Capture the cell that displays the provided text and extract its (X, Y) central coordinate. 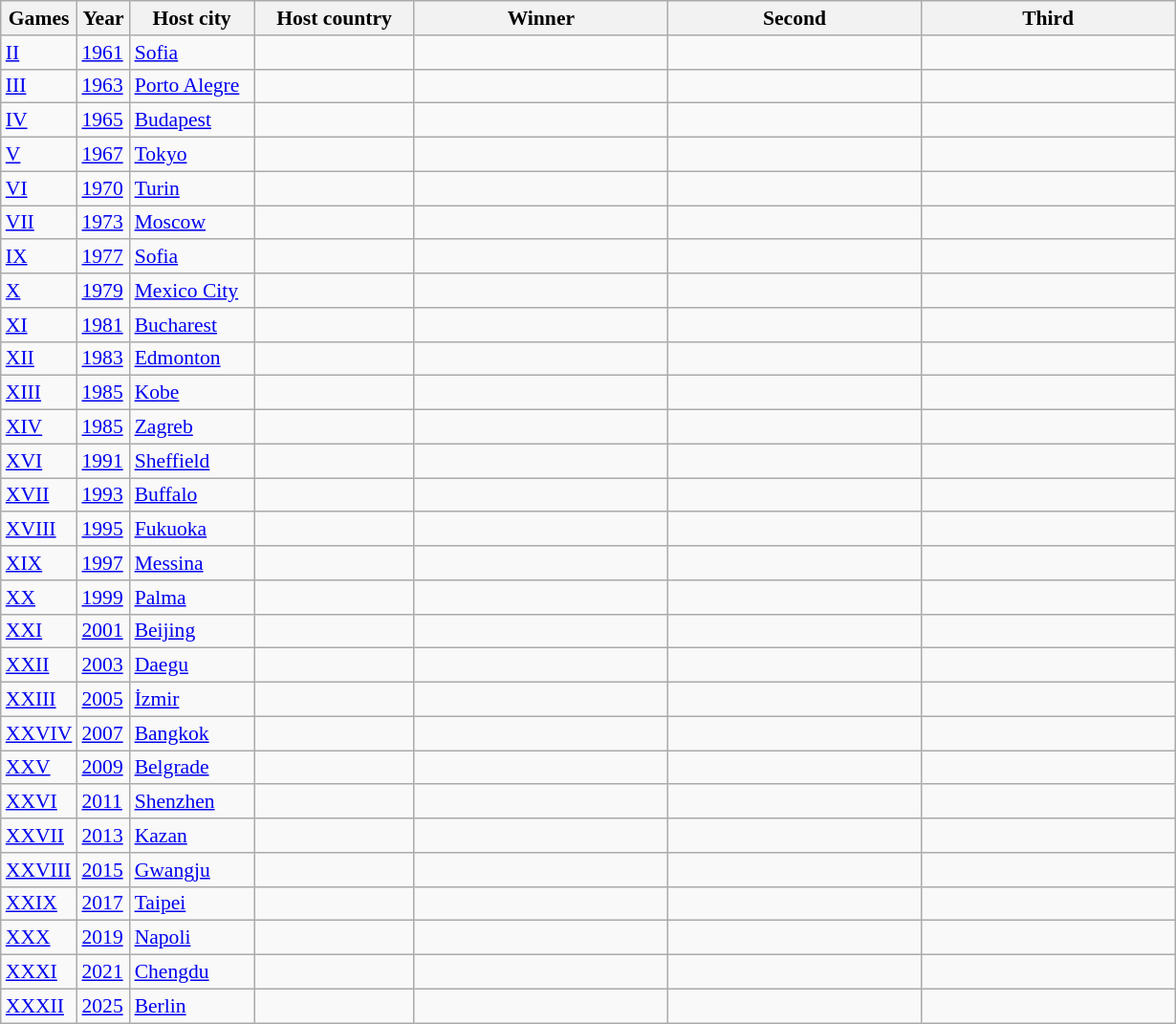
1991 (103, 461)
Tokyo (192, 155)
VI (39, 188)
2017 (103, 904)
2003 (103, 665)
Third (1048, 18)
Berlin (192, 1006)
1961 (103, 53)
Host country (335, 18)
Zagreb (192, 427)
XXX (39, 938)
2005 (103, 700)
Edmonton (192, 359)
1993 (103, 495)
1983 (103, 359)
Bangkok (192, 733)
Belgrade (192, 768)
Turin (192, 188)
Winner (541, 18)
2021 (103, 972)
II (39, 53)
Palma (192, 598)
Games (39, 18)
2013 (103, 836)
Beijing (192, 631)
2009 (103, 768)
XVI (39, 461)
XIV (39, 427)
İzmir (192, 700)
XI (39, 325)
XXII (39, 665)
Chengdu (192, 972)
Mexico City (192, 291)
XXXI (39, 972)
2025 (103, 1006)
IV (39, 120)
V (39, 155)
Sheffield (192, 461)
Napoli (192, 938)
XIX (39, 563)
1995 (103, 530)
XVII (39, 495)
XXVIII (39, 870)
XXVII (39, 836)
Daegu (192, 665)
XXI (39, 631)
2007 (103, 733)
Porto Alegre (192, 86)
XXVIV (39, 733)
XVIII (39, 530)
Year (103, 18)
XXVI (39, 802)
Kazan (192, 836)
Gwangju (192, 870)
VII (39, 223)
XXXII (39, 1006)
X (39, 291)
XXV (39, 768)
Buffalo (192, 495)
Budapest (192, 120)
III (39, 86)
Shenzhen (192, 802)
XXIII (39, 700)
1967 (103, 155)
1999 (103, 598)
XX (39, 598)
Taipei (192, 904)
XIII (39, 393)
Messina (192, 563)
1965 (103, 120)
1979 (103, 291)
1973 (103, 223)
1963 (103, 86)
XII (39, 359)
Bucharest (192, 325)
2011 (103, 802)
1981 (103, 325)
2015 (103, 870)
1977 (103, 257)
Moscow (192, 223)
Second (794, 18)
Host city (192, 18)
1970 (103, 188)
2001 (103, 631)
XXIX (39, 904)
Kobe (192, 393)
2019 (103, 938)
Fukuoka (192, 530)
IX (39, 257)
1997 (103, 563)
